Extract the (X, Y) coordinate from the center of the cell holding the provided text.  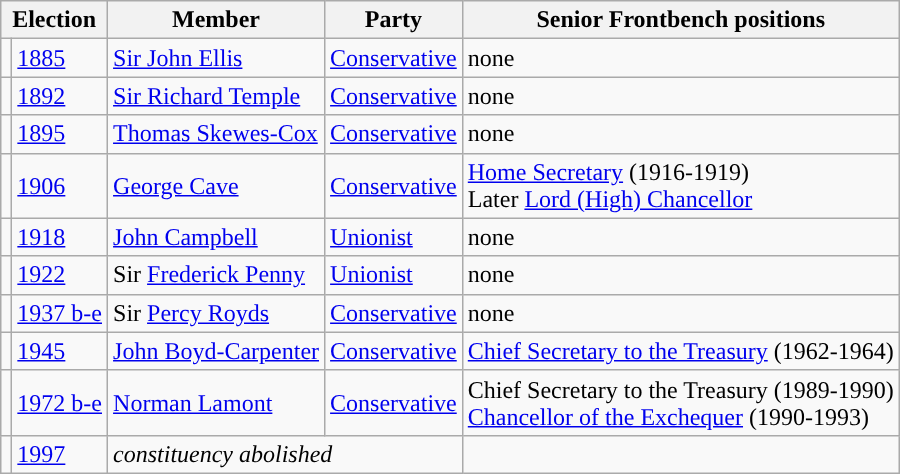
John Campbell (216, 237)
1972 b-e (60, 402)
Sir Richard Temple (216, 96)
Sir Percy Royds (216, 313)
1892 (60, 96)
1895 (60, 134)
John Boyd-Carpenter (216, 351)
1918 (60, 237)
Norman Lamont (216, 402)
1922 (60, 275)
Election (54, 20)
1997 (60, 454)
constituency abolished (286, 454)
Sir John Ellis (216, 58)
1885 (60, 58)
Party (394, 20)
Thomas Skewes-Cox (216, 134)
Chief Secretary to the Treasury (1989-1990)Chancellor of the Exchequer (1990-1993) (680, 402)
1937 b-e (60, 313)
Senior Frontbench positions (680, 20)
Chief Secretary to the Treasury (1962-1964) (680, 351)
George Cave (216, 186)
Home Secretary (1916-1919)Later Lord (High) Chancellor (680, 186)
Sir Frederick Penny (216, 275)
1906 (60, 186)
1945 (60, 351)
Member (216, 20)
